Find where the given text appears and provide that cell's center as (x, y) coordinate. 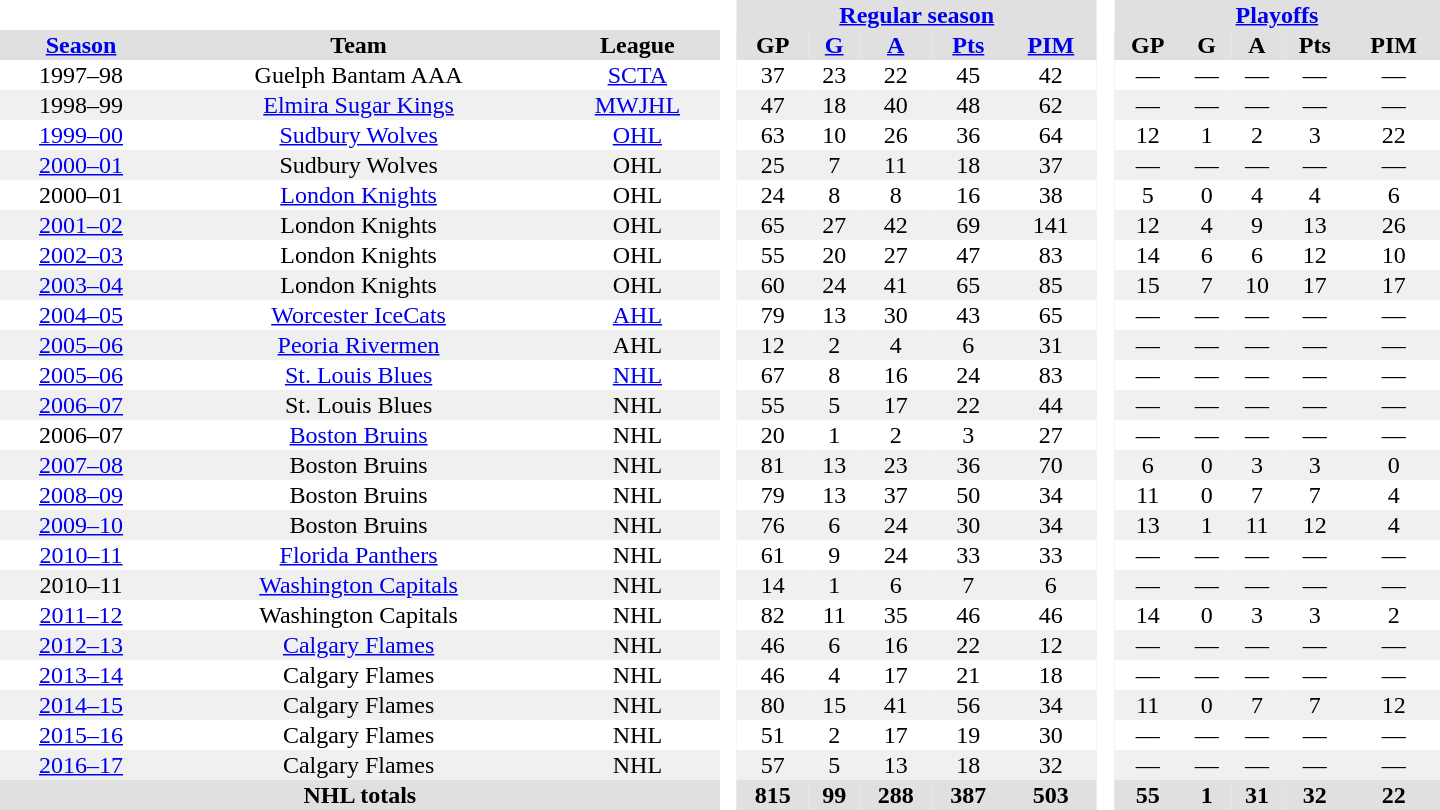
1999–00 (81, 135)
2013–14 (81, 675)
82 (772, 615)
Team (358, 45)
2016–17 (81, 765)
19 (968, 735)
Regular season (916, 15)
NHL totals (360, 795)
2009–10 (81, 525)
40 (896, 105)
Florida Panthers (358, 555)
2003–04 (81, 285)
60 (772, 285)
45 (968, 75)
SCTA (638, 75)
38 (1052, 195)
2012–13 (81, 645)
2007–08 (81, 465)
1997–98 (81, 75)
2002–03 (81, 255)
Elmira Sugar Kings (358, 105)
43 (968, 315)
2011–12 (81, 615)
50 (968, 495)
2014–15 (81, 705)
70 (1052, 465)
48 (968, 105)
2015–16 (81, 735)
61 (772, 555)
57 (772, 765)
Playoffs (1277, 15)
99 (834, 795)
1998–99 (81, 105)
2001–02 (81, 225)
Season (81, 45)
Peoria Rivermen (358, 345)
MWJHL (638, 105)
44 (1052, 405)
25 (772, 165)
63 (772, 135)
35 (896, 615)
2004–05 (81, 315)
503 (1052, 795)
85 (1052, 285)
League (638, 45)
62 (1052, 105)
21 (968, 675)
Guelph Bantam AAA (358, 75)
288 (896, 795)
2008–09 (81, 495)
387 (968, 795)
81 (772, 465)
56 (968, 705)
80 (772, 705)
69 (968, 225)
51 (772, 735)
76 (772, 525)
64 (1052, 135)
67 (772, 375)
141 (1052, 225)
815 (772, 795)
Worcester IceCats (358, 315)
